From the cell containing the given text, extract its center point as [x, y] coordinate. 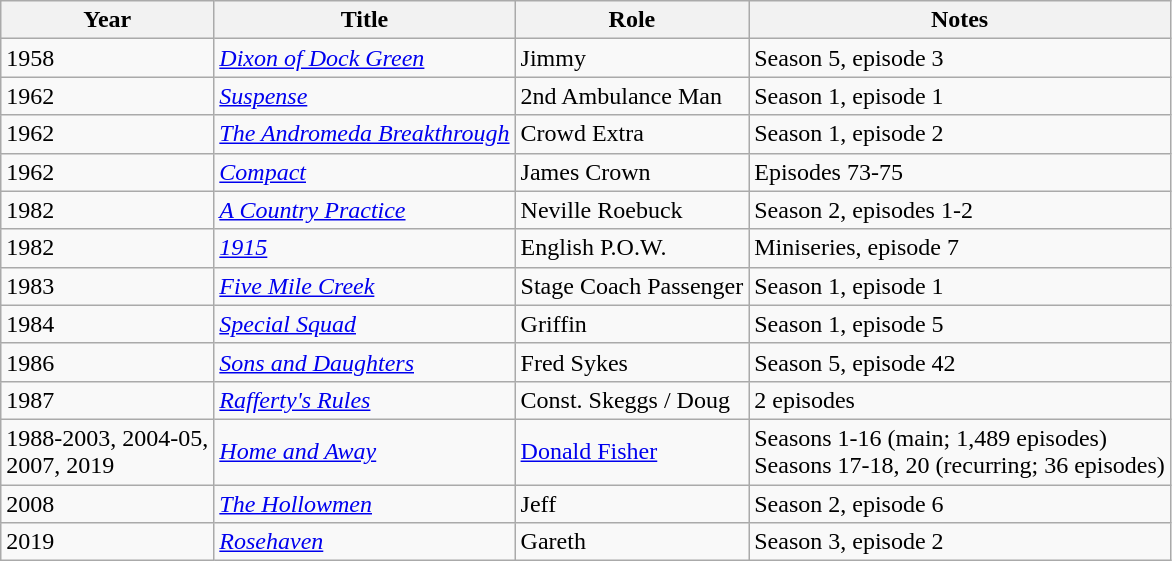
Title [364, 20]
Season 5, episode 3 [960, 58]
2019 [108, 542]
2 episodes [960, 400]
1915 [364, 248]
Dixon of Dock Green [364, 58]
Season 5, episode 42 [960, 362]
1958 [108, 58]
Episodes 73-75 [960, 172]
Griffin [632, 324]
The Hollowmen [364, 503]
Jimmy [632, 58]
Season 1, episode 5 [960, 324]
1983 [108, 286]
Crowd Extra [632, 134]
2008 [108, 503]
James Crown [632, 172]
Neville Roebuck [632, 210]
Five Mile Creek [364, 286]
Year [108, 20]
Season 3, episode 2 [960, 542]
Seasons 1-16 (main; 1,489 episodes)Seasons 17-18, 20 (recurring; 36 episodes) [960, 452]
Rosehaven [364, 542]
1987 [108, 400]
1984 [108, 324]
Rafferty's Rules [364, 400]
1986 [108, 362]
Season 2, episode 6 [960, 503]
Miniseries, episode 7 [960, 248]
Gareth [632, 542]
Fred Sykes [632, 362]
Donald Fisher [632, 452]
The Andromeda Breakthrough [364, 134]
Role [632, 20]
Season 2, episodes 1-2 [960, 210]
Home and Away [364, 452]
Stage Coach Passenger [632, 286]
Compact [364, 172]
A Country Practice [364, 210]
Const. Skeggs / Doug [632, 400]
Sons and Daughters [364, 362]
Season 1, episode 2 [960, 134]
2nd Ambulance Man [632, 96]
Suspense [364, 96]
Special Squad [364, 324]
English P.O.W. [632, 248]
1988-2003, 2004-05,2007, 2019 [108, 452]
Notes [960, 20]
Jeff [632, 503]
